Identify which cell holds the provided text, then report its [X, Y] central coordinate. 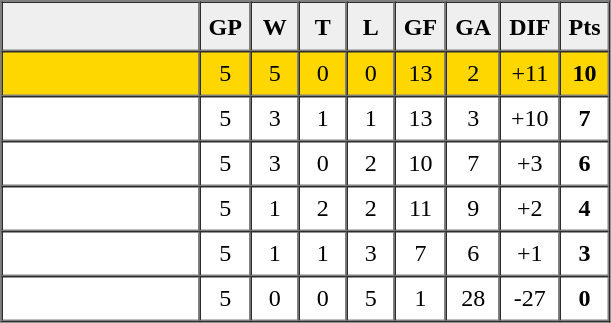
4 [585, 208]
+11 [530, 74]
GA [473, 27]
+2 [530, 208]
DIF [530, 27]
+10 [530, 118]
T [323, 27]
+1 [530, 254]
W [275, 27]
-27 [530, 298]
GF [420, 27]
9 [473, 208]
11 [420, 208]
28 [473, 298]
L [371, 27]
Pts [585, 27]
+3 [530, 164]
GP [226, 27]
